Output the (X, Y) coordinate of the center of the cell containing the given text.  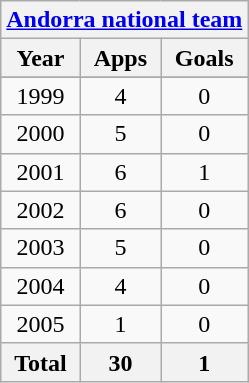
2004 (40, 286)
Andorra national team (124, 20)
Year (40, 58)
2005 (40, 324)
2003 (40, 248)
Total (40, 362)
2000 (40, 134)
1999 (40, 96)
Goals (204, 58)
Apps (120, 58)
30 (120, 362)
2001 (40, 172)
2002 (40, 210)
